Locate the cell with the specified text and output its (X, Y) center coordinate. 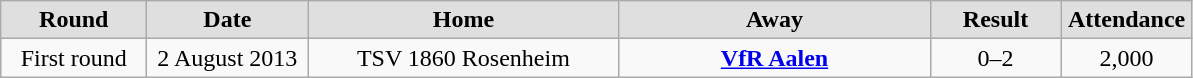
2 August 2013 (228, 58)
2,000 (1126, 58)
TSV 1860 Rosenheim (464, 58)
Attendance (1126, 20)
First round (74, 58)
0–2 (996, 58)
Result (996, 20)
Round (74, 20)
Home (464, 20)
VfR Aalen (774, 58)
Away (774, 20)
Date (228, 20)
